Detect which cell encompasses the target text, then output its (X, Y) center coordinate. 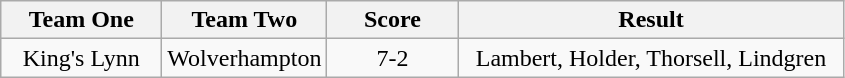
7-2 (392, 58)
Team Two (244, 20)
Lambert, Holder, Thorsell, Lindgren (651, 58)
King's Lynn (82, 58)
Wolverhampton (244, 58)
Team One (82, 20)
Score (392, 20)
Result (651, 20)
